Return [X, Y] of the center of cell containing provided text 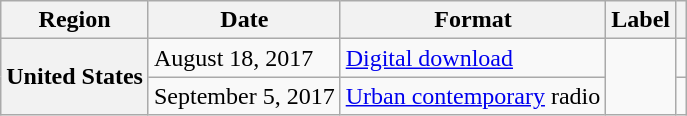
United States [75, 77]
Digital download [473, 58]
September 5, 2017 [244, 96]
Region [75, 20]
August 18, 2017 [244, 58]
Format [473, 20]
Label [641, 20]
Date [244, 20]
Urban contemporary radio [473, 96]
